Extract the (X, Y) coordinate from the center of the cell holding the provided text.  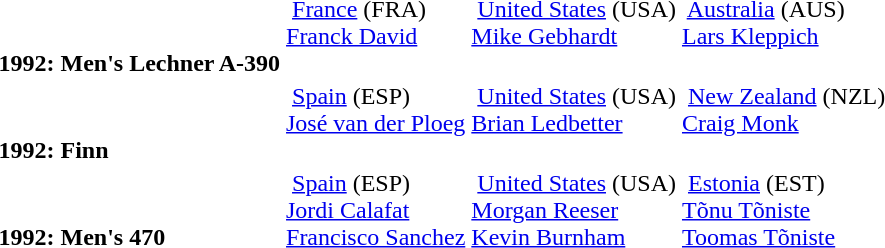
Spain (ESP)José van der Ploeg (376, 123)
United States (USA)Brian Ledbetter (574, 123)
